Identify which cell holds the provided text, then report its [X, Y] central coordinate. 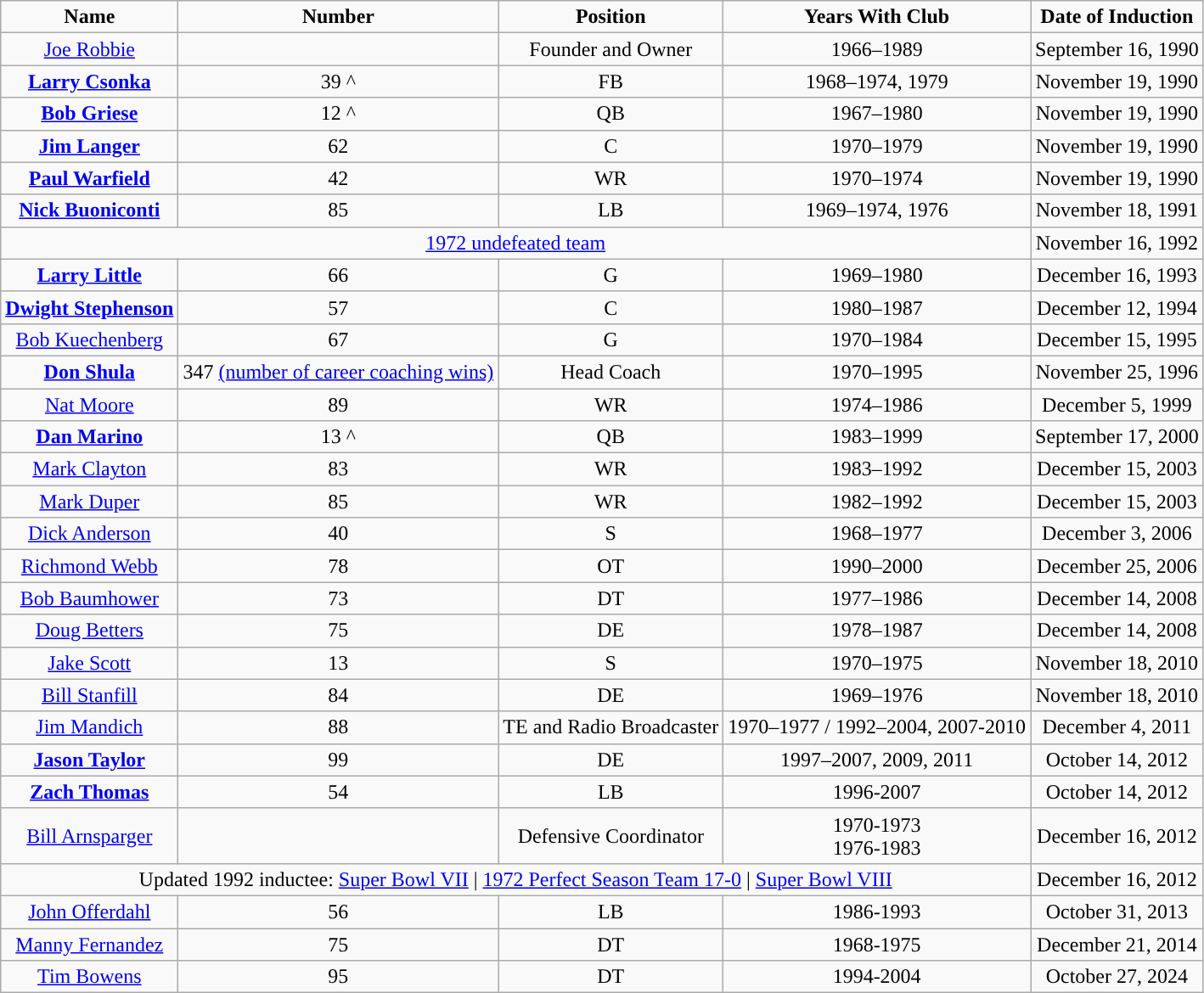
Defensive Coordinator [611, 835]
54 [338, 792]
1978–1987 [877, 631]
Tim Bowens [90, 977]
Mark Duper [90, 502]
December 21, 2014 [1117, 945]
1966–1989 [877, 49]
Date of Induction [1117, 17]
1968–1974, 1979 [877, 81]
Jake Scott [90, 663]
September 17, 2000 [1117, 437]
December 5, 1999 [1117, 405]
1972 undefeated team [516, 243]
October 31, 2013 [1117, 912]
Dwight Stephenson [90, 307]
November 18, 1991 [1117, 210]
Zach Thomas [90, 792]
Dick Anderson [90, 534]
Position [611, 17]
1982–1992 [877, 502]
TE and Radio Broadcaster [611, 727]
November 16, 1992 [1117, 243]
Bob Griese [90, 114]
Dan Marino [90, 437]
OT [611, 566]
Larry Csonka [90, 81]
FB [611, 81]
Manny Fernandez [90, 945]
Founder and Owner [611, 49]
Head Coach [611, 372]
Don Shula [90, 372]
57 [338, 307]
1968-1975 [877, 945]
99 [338, 760]
39 ^ [338, 81]
62 [338, 146]
Bill Arnsparger [90, 835]
347 (number of career coaching wins) [338, 372]
Bob Kuechenberg [90, 339]
1977–1986 [877, 598]
1983–1992 [877, 469]
88 [338, 727]
December 4, 2011 [1117, 727]
42 [338, 178]
1970–1974 [877, 178]
66 [338, 275]
40 [338, 534]
John Offerdahl [90, 912]
1994-2004 [877, 977]
67 [338, 339]
December 25, 2006 [1117, 566]
Jason Taylor [90, 760]
89 [338, 405]
Bill Stanfill [90, 695]
Bob Baumhower [90, 598]
1970–1975 [877, 663]
1970–1977 / 1992–2004, 2007-2010 [877, 727]
Number [338, 17]
84 [338, 695]
Nick Buoniconti [90, 210]
56 [338, 912]
Nat Moore [90, 405]
Jim Mandich [90, 727]
1970–1979 [877, 146]
December 15, 1995 [1117, 339]
1974–1986 [877, 405]
1986-1993 [877, 912]
Updated 1992 inductee: Super Bowl VII | 1972 Perfect Season Team 17-0 | Super Bowl VIII [516, 879]
1990–2000 [877, 566]
1969–1980 [877, 275]
1969–1976 [877, 695]
September 16, 1990 [1117, 49]
October 27, 2024 [1117, 977]
1970–1984 [877, 339]
1969–1974, 1976 [877, 210]
1967–1980 [877, 114]
Richmond Webb [90, 566]
1970-19731976-1983 [877, 835]
1983–1999 [877, 437]
December 16, 1993 [1117, 275]
December 3, 2006 [1117, 534]
95 [338, 977]
1997–2007, 2009, 2011 [877, 760]
Doug Betters [90, 631]
83 [338, 469]
78 [338, 566]
Paul Warfield [90, 178]
Name [90, 17]
Years With Club [877, 17]
1968–1977 [877, 534]
73 [338, 598]
Jim Langer [90, 146]
Larry Little [90, 275]
13 ^ [338, 437]
13 [338, 663]
12 ^ [338, 114]
December 12, 1994 [1117, 307]
1996-2007 [877, 792]
1970–1995 [877, 372]
1980–1987 [877, 307]
Joe Robbie [90, 49]
November 25, 1996 [1117, 372]
Mark Clayton [90, 469]
